Search for the cell housing the specified text and yield its (x, y) center coordinate. 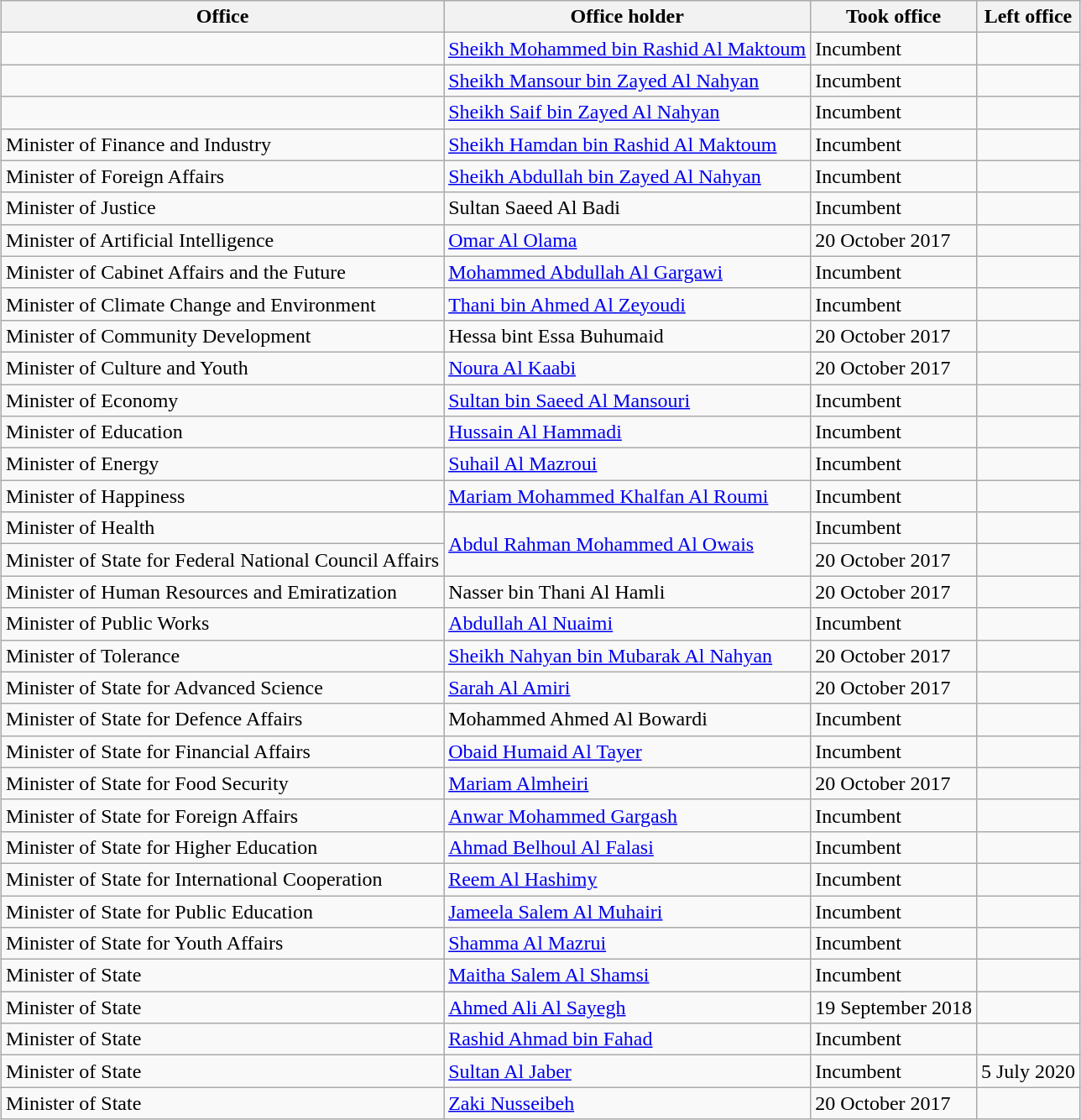
Ahmad Belhoul Al Falasi (628, 847)
Suhail Al Mazroui (628, 464)
Minister of State for International Cooperation (222, 879)
Sheikh Nahyan bin Mubarak Al Nahyan (628, 656)
Jameela Salem Al Muhairi (628, 911)
Sheikh Hamdan bin Rashid Al Maktoum (628, 144)
Office holder (628, 17)
Sultan Al Jaber (628, 1071)
Minister of Education (222, 432)
Sheikh Abdullah bin Zayed Al Nahyan (628, 176)
Sheikh Mansour bin Zayed Al Nahyan (628, 81)
Minister of Community Development (222, 336)
Minister of Justice (222, 208)
Minister of State for Financial Affairs (222, 751)
Shamma Al Mazrui (628, 944)
Mohammed Ahmed Al Bowardi (628, 720)
Abdullah Al Nuaimi (628, 624)
Mariam Almheiri (628, 783)
Noura Al Kaabi (628, 368)
Minister of State for Federal National Council Affairs (222, 560)
Hussain Al Hammadi (628, 432)
Zaki Nusseibeh (628, 1103)
Maitha Salem Al Shamsi (628, 976)
Minister of Cabinet Affairs and the Future (222, 272)
Sultan Saeed Al Badi (628, 208)
Minister of Happiness (222, 496)
Thani bin Ahmed Al Zeyoudi (628, 304)
Abdul Rahman Mohammed Al Owais (628, 544)
Mariam Mohammed Khalfan Al Roumi (628, 496)
Rashid Ahmad bin Fahad (628, 1039)
Left office (1027, 17)
19 September 2018 (894, 1007)
Minister of Artificial Intelligence (222, 240)
Minister of Human Resources and Emiratization (222, 592)
Sheikh Saif bin Zayed Al Nahyan (628, 113)
Minister of Energy (222, 464)
Minister of State for Foreign Affairs (222, 815)
Minister of Health (222, 528)
Minister of Public Works (222, 624)
Minister of Tolerance (222, 656)
5 July 2020 (1027, 1071)
Minister of State for Defence Affairs (222, 720)
Minister of State for Advanced Science (222, 688)
Minister of Economy (222, 400)
Minister of Finance and Industry (222, 144)
Mohammed Abdullah Al Gargawi (628, 272)
Minister of State for Public Education (222, 911)
Sarah Al Amiri (628, 688)
Minister of Climate Change and Environment (222, 304)
Nasser bin Thani Al Hamli (628, 592)
Took office (894, 17)
Minister of State for Food Security (222, 783)
Omar Al Olama (628, 240)
Minister of State for Higher Education (222, 847)
Sheikh Mohammed bin Rashid Al Maktoum (628, 49)
Office (222, 17)
Anwar Mohammed Gargash (628, 815)
Sultan bin Saeed Al Mansouri (628, 400)
Minister of Foreign Affairs (222, 176)
Ahmed Ali Al Sayegh (628, 1007)
Hessa bint Essa Buhumaid (628, 336)
Reem Al Hashimy (628, 879)
Obaid Humaid Al Tayer (628, 751)
Minister of State for Youth Affairs (222, 944)
Minister of Culture and Youth (222, 368)
